Find where the given text appears and provide that cell's center as (X, Y) coordinate. 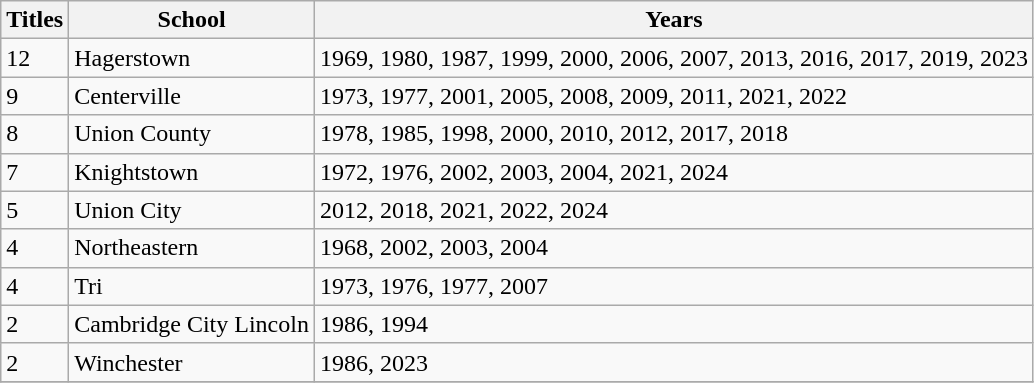
1972, 1976, 2002, 2003, 2004, 2021, 2024 (674, 172)
1968, 2002, 2003, 2004 (674, 248)
Titles (35, 20)
2012, 2018, 2021, 2022, 2024 (674, 210)
1986, 1994 (674, 324)
Years (674, 20)
1978, 1985, 1998, 2000, 2010, 2012, 2017, 2018 (674, 134)
1986, 2023 (674, 362)
8 (35, 134)
7 (35, 172)
1973, 1976, 1977, 2007 (674, 286)
Knightstown (192, 172)
Cambridge City Lincoln (192, 324)
Union City (192, 210)
Winchester (192, 362)
Northeastern (192, 248)
1973, 1977, 2001, 2005, 2008, 2009, 2011, 2021, 2022 (674, 96)
5 (35, 210)
Union County (192, 134)
Centerville (192, 96)
Hagerstown (192, 58)
Tri (192, 286)
12 (35, 58)
1969, 1980, 1987, 1999, 2000, 2006, 2007, 2013, 2016, 2017, 2019, 2023 (674, 58)
9 (35, 96)
School (192, 20)
